Return [X, Y] of the center of cell containing provided text 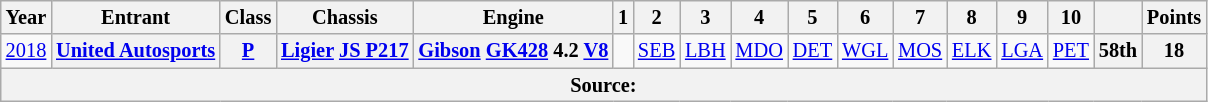
ELK [972, 51]
DET [812, 51]
3 [705, 17]
4 [760, 17]
SEB [656, 51]
1 [623, 17]
LBH [705, 51]
58th [1118, 51]
Engine [513, 17]
Year [26, 17]
Points [1174, 17]
LGA [1022, 51]
United Autosports [136, 51]
Gibson GK428 4.2 V8 [513, 51]
2018 [26, 51]
6 [865, 17]
Source: [604, 85]
18 [1174, 51]
7 [920, 17]
5 [812, 17]
Ligier JS P217 [344, 51]
MOS [920, 51]
PET [1071, 51]
9 [1022, 17]
P [248, 51]
8 [972, 17]
10 [1071, 17]
Class [248, 17]
2 [656, 17]
Chassis [344, 17]
WGL [865, 51]
Entrant [136, 17]
MDO [760, 51]
